Return (X, Y) of the center of cell containing provided text 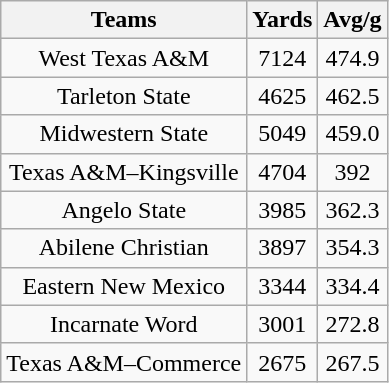
Yards (282, 20)
272.8 (352, 324)
4625 (282, 96)
3985 (282, 210)
Angelo State (124, 210)
267.5 (352, 362)
Texas A&M–Kingsville (124, 172)
Avg/g (352, 20)
Abilene Christian (124, 248)
334.4 (352, 286)
4704 (282, 172)
3897 (282, 248)
Midwestern State (124, 134)
362.3 (352, 210)
3344 (282, 286)
392 (352, 172)
474.9 (352, 58)
3001 (282, 324)
Tarleton State (124, 96)
Teams (124, 20)
Eastern New Mexico (124, 286)
West Texas A&M (124, 58)
354.3 (352, 248)
5049 (282, 134)
2675 (282, 362)
462.5 (352, 96)
Incarnate Word (124, 324)
Texas A&M–Commerce (124, 362)
7124 (282, 58)
459.0 (352, 134)
